Provide the (X, Y) coordinate of the cell's center where the given text is located.  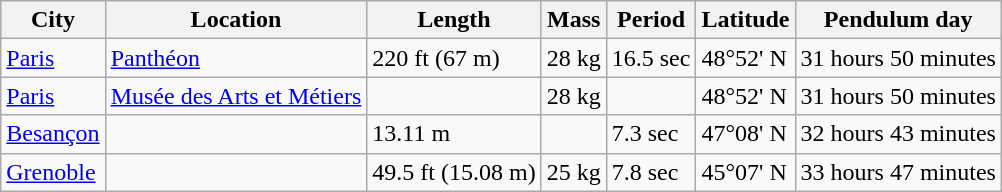
16.5 sec (651, 58)
Pendulum day (898, 20)
45°07' N (746, 172)
25 kg (574, 172)
33 hours 47 minutes (898, 172)
Latitude (746, 20)
7.3 sec (651, 134)
City (53, 20)
49.5 ft (15.08 m) (454, 172)
220 ft (67 m) (454, 58)
Panthéon (236, 58)
Location (236, 20)
32 hours 43 minutes (898, 134)
13.11 m (454, 134)
Besançon (53, 134)
Mass (574, 20)
7.8 sec (651, 172)
Grenoble (53, 172)
Musée des Arts et Métiers (236, 96)
Period (651, 20)
47°08' N (746, 134)
Length (454, 20)
